Capture the cell that displays the provided text and extract its [X, Y] central coordinate. 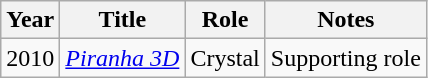
Piranha 3D [122, 58]
Title [122, 20]
Role [225, 20]
Year [30, 20]
Crystal [225, 58]
Notes [346, 20]
2010 [30, 58]
Supporting role [346, 58]
